From the cell containing the given text, extract its center point as (x, y) coordinate. 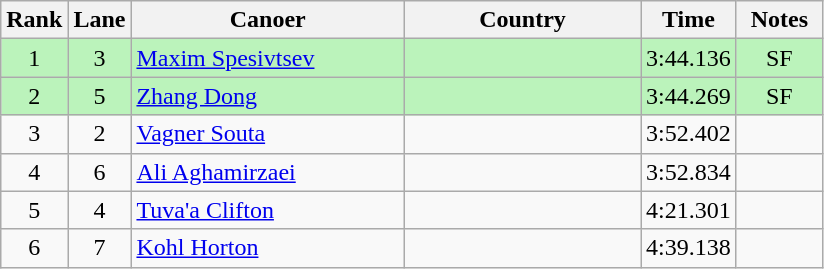
1 (34, 58)
Canoer (268, 20)
4:21.301 (689, 210)
3:44.136 (689, 58)
Lane (100, 20)
Time (689, 20)
Rank (34, 20)
Country (522, 20)
Tuva'a Clifton (268, 210)
3:52.402 (689, 134)
Vagner Souta (268, 134)
4:39.138 (689, 248)
7 (100, 248)
Kohl Horton (268, 248)
Notes (779, 20)
Ali Aghamirzaei (268, 172)
Maxim Spesivtsev (268, 58)
Zhang Dong (268, 96)
3:44.269 (689, 96)
3:52.834 (689, 172)
